Output the (X, Y) coordinate of the center of the cell containing the given text.  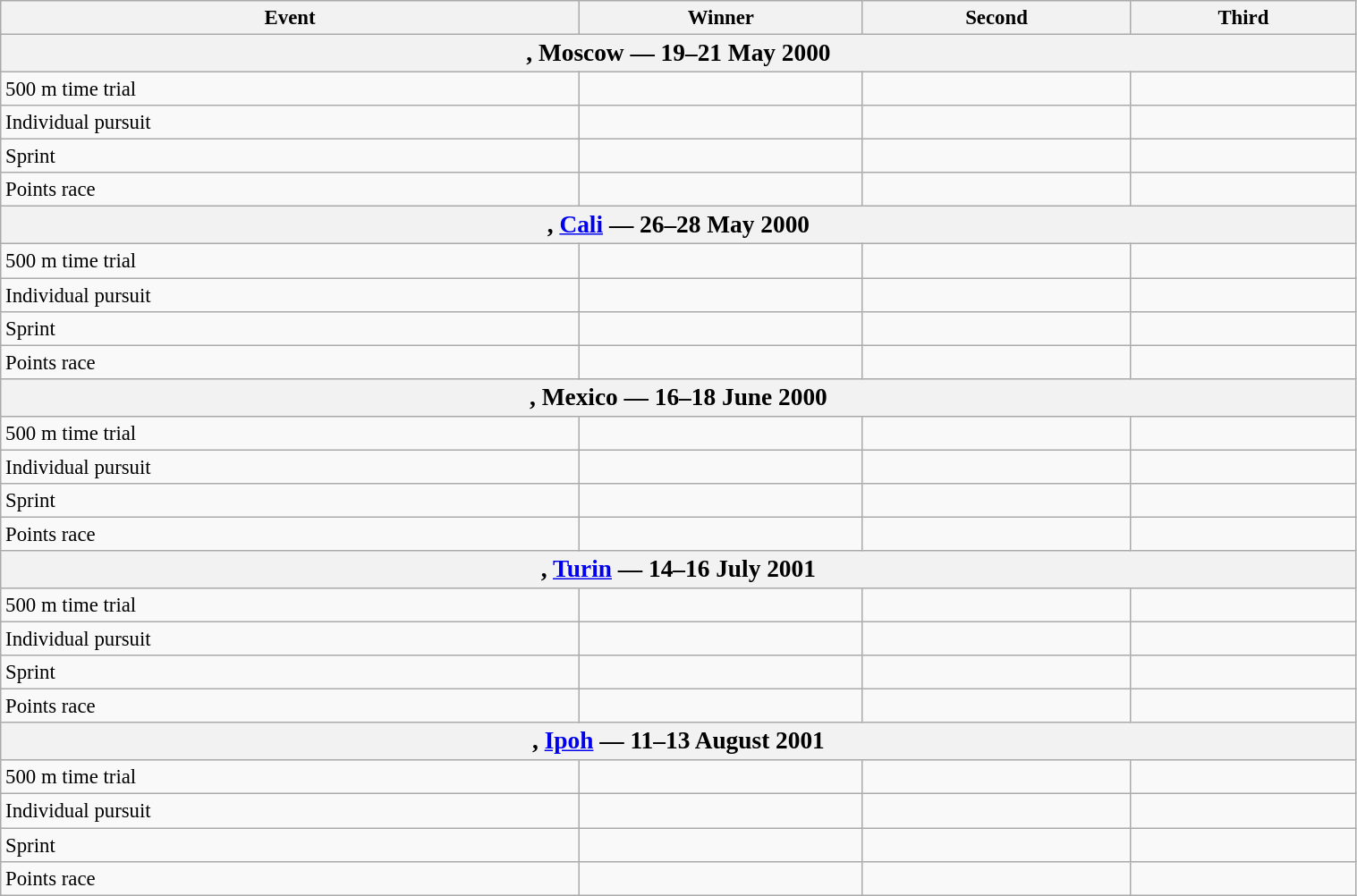
Third (1243, 18)
, Moscow — 19–21 May 2000 (678, 54)
, Mexico — 16–18 June 2000 (678, 397)
, Ipoh — 11–13 August 2001 (678, 741)
Event (290, 18)
, Turin — 14–16 July 2001 (678, 570)
, Cali — 26–28 May 2000 (678, 225)
Second (997, 18)
Winner (721, 18)
